Output the (x, y) coordinate of the center of the cell containing the given text.  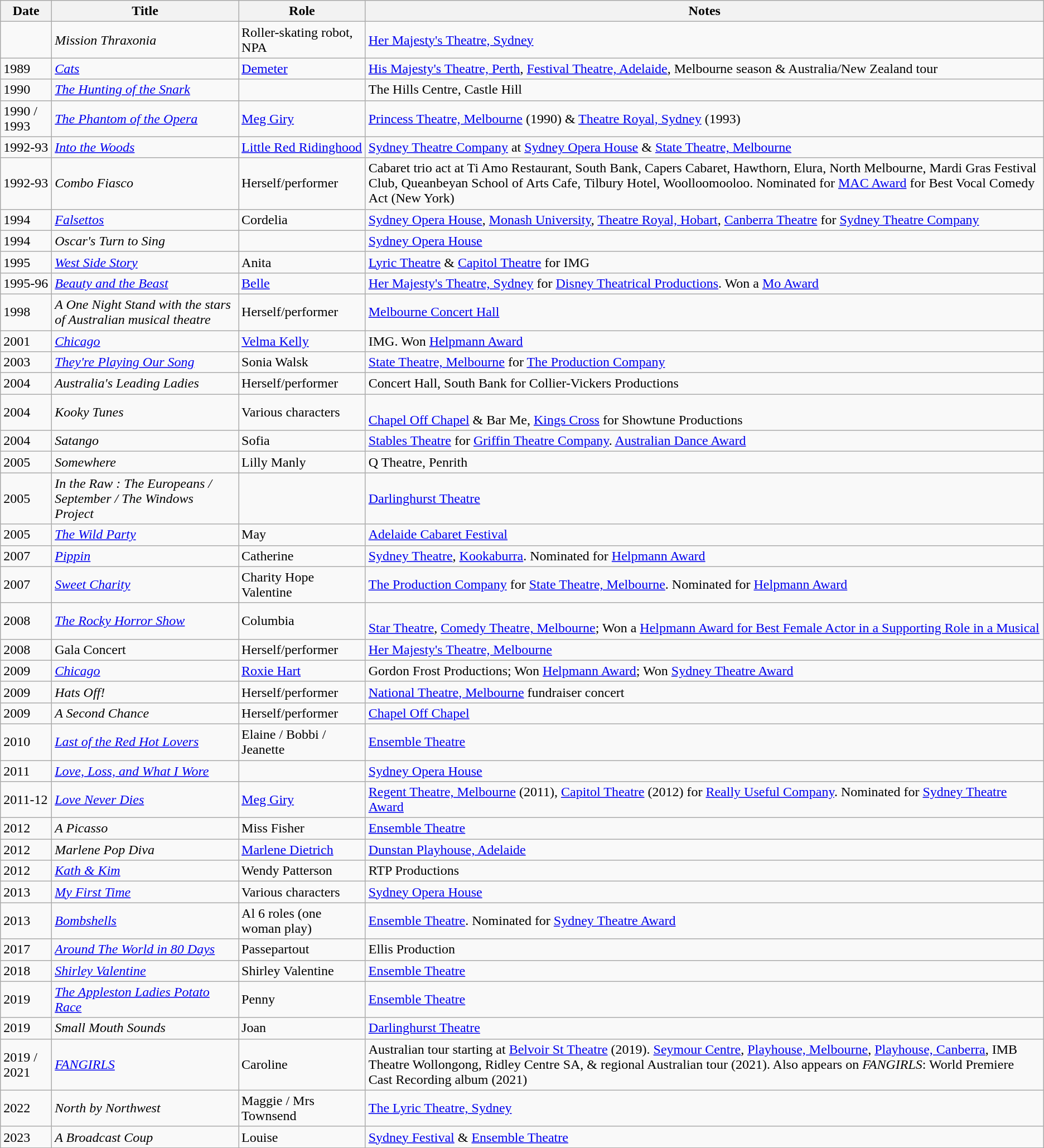
1989 (26, 69)
Notes (704, 11)
A Picasso (145, 829)
They're Playing Our Song (145, 362)
2023 (26, 1137)
Catherine (302, 556)
Penny (302, 999)
My First Time (145, 892)
The Wild Party (145, 535)
Last of the Red Hot Lovers (145, 742)
Roller-skating robot, NPA (302, 40)
Bombshells (145, 921)
Somewhere (145, 462)
Caroline (302, 1064)
Hats Off! (145, 692)
Falsettos (145, 220)
2003 (26, 362)
Velma Kelly (302, 341)
Love, Loss, and What I Wore (145, 771)
Chapel Off Chapel & Bar Me, Kings Cross for Showtune Productions (704, 413)
The Appleston Ladies Potato Race (145, 999)
Stables Theatre for Griffin Theatre Company. Australian Dance Award (704, 441)
Chapel Off Chapel (704, 713)
Cats (145, 69)
Star Theatre, Comedy Theatre, Melbourne; Won a Helpmann Award for Best Female Actor in a Supporting Role in a Musical (704, 621)
The Hunting of the Snark (145, 90)
2001 (26, 341)
North by Northwest (145, 1108)
2019 / 2021 (26, 1064)
2010 (26, 742)
1995 (26, 262)
May (302, 535)
In the Raw : The Europeans / September / The Windows Project (145, 498)
Roxie Hart (302, 671)
Marlene Dietrich (302, 850)
Louise (302, 1137)
The Phantom of the Opera (145, 118)
A Second Chance (145, 713)
Beauty and the Beast (145, 283)
Lyric Theatre & Capitol Theatre for IMG (704, 262)
West Side Story (145, 262)
IMG. Won Helpmann Award (704, 341)
The Production Company for State Theatre, Melbourne. Nominated for Helpmann Award (704, 584)
Satango (145, 441)
Passepartout (302, 950)
Pippin (145, 556)
Small Mouth Sounds (145, 1028)
Sofia (302, 441)
Kooky Tunes (145, 413)
Elaine / Bobbi / Jeanette (302, 742)
1998 (26, 312)
FANGIRLS (145, 1064)
Little Red Ridinghood (302, 147)
Anita (302, 262)
Miss Fisher (302, 829)
Regent Theatre, Melbourne (2011), Capitol Theatre (2012) for Really Useful Company. Nominated for Sydney Theatre Award (704, 800)
Wendy Patterson (302, 871)
National Theatre, Melbourne fundraiser concert (704, 692)
Date (26, 11)
Adelaide Cabaret Festival (704, 535)
His Majesty's Theatre, Perth, Festival Theatre, Adelaide, Melbourne season & Australia/New Zealand tour (704, 69)
Princess Theatre, Melbourne (1990) & Theatre Royal, Sydney (1993) (704, 118)
Demeter (302, 69)
Sydney Opera House, Monash University, Theatre Royal, Hobart, Canberra Theatre for Sydney Theatre Company (704, 220)
2018 (26, 971)
Sweet Charity (145, 584)
1995-96 (26, 283)
2017 (26, 950)
Joan (302, 1028)
Into the Woods (145, 147)
Al 6 roles (one woman play) (302, 921)
The Rocky Horror Show (145, 621)
Australia's Leading Ladies (145, 384)
Sydney Theatre, Kookaburra. Nominated for Helpmann Award (704, 556)
State Theatre, Melbourne for The Production Company (704, 362)
Sydney Festival & Ensemble Theatre (704, 1137)
2011-12 (26, 800)
Charity Hope Valentine (302, 584)
Kath & Kim (145, 871)
Gala Concert (145, 650)
Ellis Production (704, 950)
Mission Thraxonia (145, 40)
Lilly Manly (302, 462)
1990 (26, 90)
2011 (26, 771)
Role (302, 11)
Q Theatre, Penrith (704, 462)
The Lyric Theatre, Sydney (704, 1108)
Her Majesty's Theatre, Melbourne (704, 650)
Oscar's Turn to Sing (145, 241)
A Broadcast Coup (145, 1137)
1990 / 1993 (26, 118)
Dunstan Playhouse, Adelaide (704, 850)
Title (145, 11)
Love Never Dies (145, 800)
The Hills Centre, Castle Hill (704, 90)
Columbia (302, 621)
Cordelia (302, 220)
Around The World in 80 Days (145, 950)
Melbourne Concert Hall (704, 312)
RTP Productions (704, 871)
Maggie / Mrs Townsend (302, 1108)
2022 (26, 1108)
Her Majesty's Theatre, Sydney for Disney Theatrical Productions. Won a Mo Award (704, 283)
Ensemble Theatre. Nominated for Sydney Theatre Award (704, 921)
Her Majesty's Theatre, Sydney (704, 40)
Sydney Theatre Company at Sydney Opera House & State Theatre, Melbourne (704, 147)
Marlene Pop Diva (145, 850)
Combo Fiasco (145, 183)
Concert Hall, South Bank for Collier-Vickers Productions (704, 384)
A One Night Stand with the stars of Australian musical theatre (145, 312)
Belle (302, 283)
Gordon Frost Productions; Won Helpmann Award; Won Sydney Theatre Award (704, 671)
Sonia Walsk (302, 362)
